Scan for the cell matching the given text and deliver its (X, Y) coordinate at center. 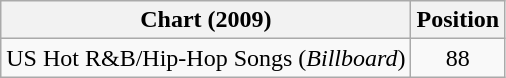
US Hot R&B/Hip-Hop Songs (Billboard) (206, 58)
Chart (2009) (206, 20)
88 (458, 58)
Position (458, 20)
